Detect which cell encompasses the target text, then output its [X, Y] center coordinate. 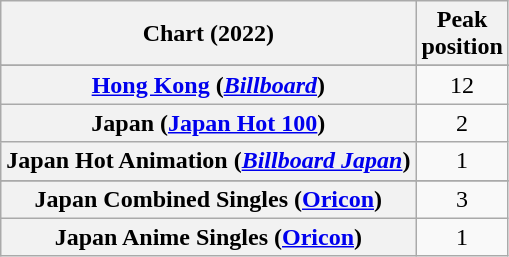
12 [462, 85]
Japan Hot Animation (Billboard Japan) [208, 161]
Chart (2022) [208, 34]
3 [462, 199]
Japan Combined Singles (Oricon) [208, 199]
Japan Anime Singles (Oricon) [208, 237]
2 [462, 123]
Japan (Japan Hot 100) [208, 123]
Hong Kong (Billboard) [208, 85]
Peakposition [462, 34]
